Return (X, Y) of the center of cell containing provided text 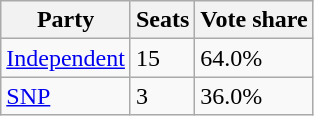
64.0% (254, 58)
36.0% (254, 96)
3 (162, 96)
15 (162, 58)
Independent (66, 58)
Seats (162, 20)
Party (66, 20)
SNP (66, 96)
Vote share (254, 20)
